Return the [x, y] coordinate for the center point of the cell that contains the specified text.  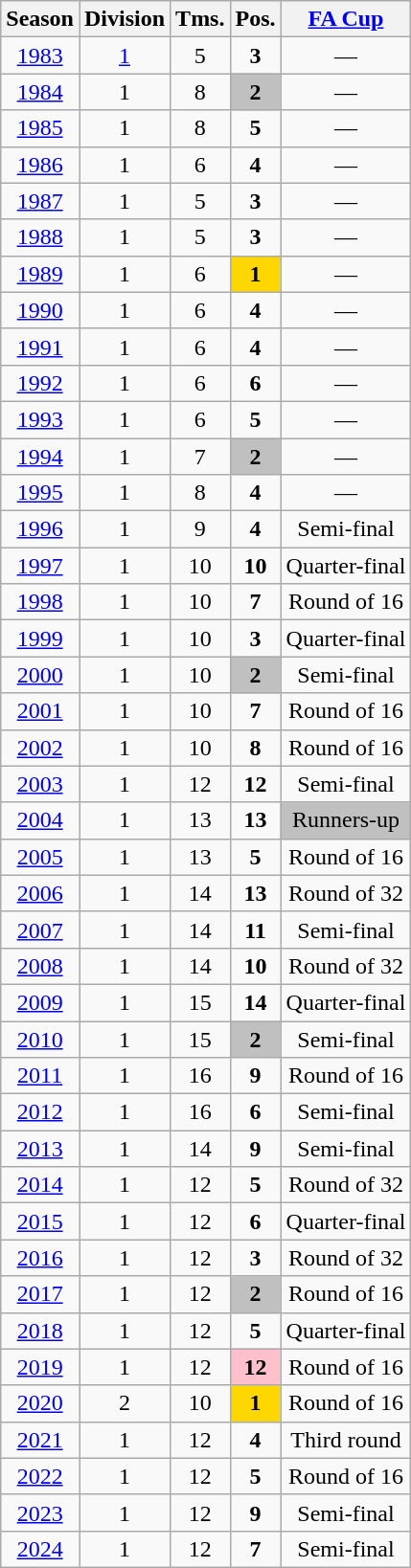
1987 [40, 201]
Division [125, 19]
Tms. [200, 19]
1999 [40, 638]
1992 [40, 383]
1989 [40, 274]
2015 [40, 1221]
2000 [40, 675]
2013 [40, 1149]
1984 [40, 92]
1997 [40, 566]
2011 [40, 1076]
1990 [40, 310]
2018 [40, 1331]
1995 [40, 493]
2003 [40, 784]
2016 [40, 1258]
2023 [40, 1512]
2010 [40, 1039]
11 [255, 930]
1998 [40, 602]
1983 [40, 56]
2007 [40, 930]
2001 [40, 711]
2022 [40, 1476]
2024 [40, 1549]
2019 [40, 1367]
2006 [40, 893]
Season [40, 19]
2009 [40, 1002]
2002 [40, 748]
1993 [40, 419]
1996 [40, 529]
1986 [40, 165]
2004 [40, 820]
Pos. [255, 19]
Runners-up [346, 820]
Third round [346, 1440]
2012 [40, 1112]
1991 [40, 347]
FA Cup [346, 19]
1994 [40, 457]
2014 [40, 1185]
1985 [40, 128]
2020 [40, 1403]
2021 [40, 1440]
2008 [40, 966]
1988 [40, 237]
2005 [40, 857]
2017 [40, 1294]
